Output the [X, Y] coordinate of the center of the cell containing the given text.  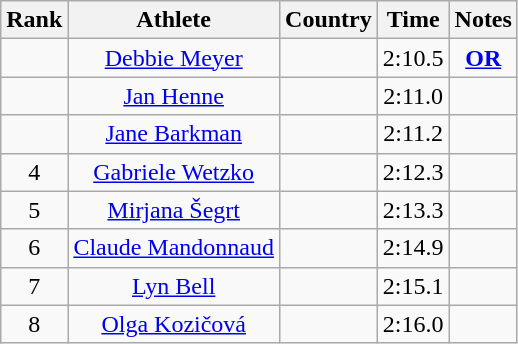
4 [34, 172]
Rank [34, 20]
Olga Kozičová [174, 324]
8 [34, 324]
2:10.5 [413, 58]
Country [329, 20]
Jan Henne [174, 96]
2:11.0 [413, 96]
Claude Mandonnaud [174, 248]
Notes [483, 20]
Mirjana Šegrt [174, 210]
2:15.1 [413, 286]
2:11.2 [413, 134]
OR [483, 58]
5 [34, 210]
Gabriele Wetzko [174, 172]
Debbie Meyer [174, 58]
Athlete [174, 20]
7 [34, 286]
Time [413, 20]
2:13.3 [413, 210]
6 [34, 248]
2:12.3 [413, 172]
2:14.9 [413, 248]
2:16.0 [413, 324]
Jane Barkman [174, 134]
Lyn Bell [174, 286]
